Identify which cell holds the provided text, then report its [x, y] central coordinate. 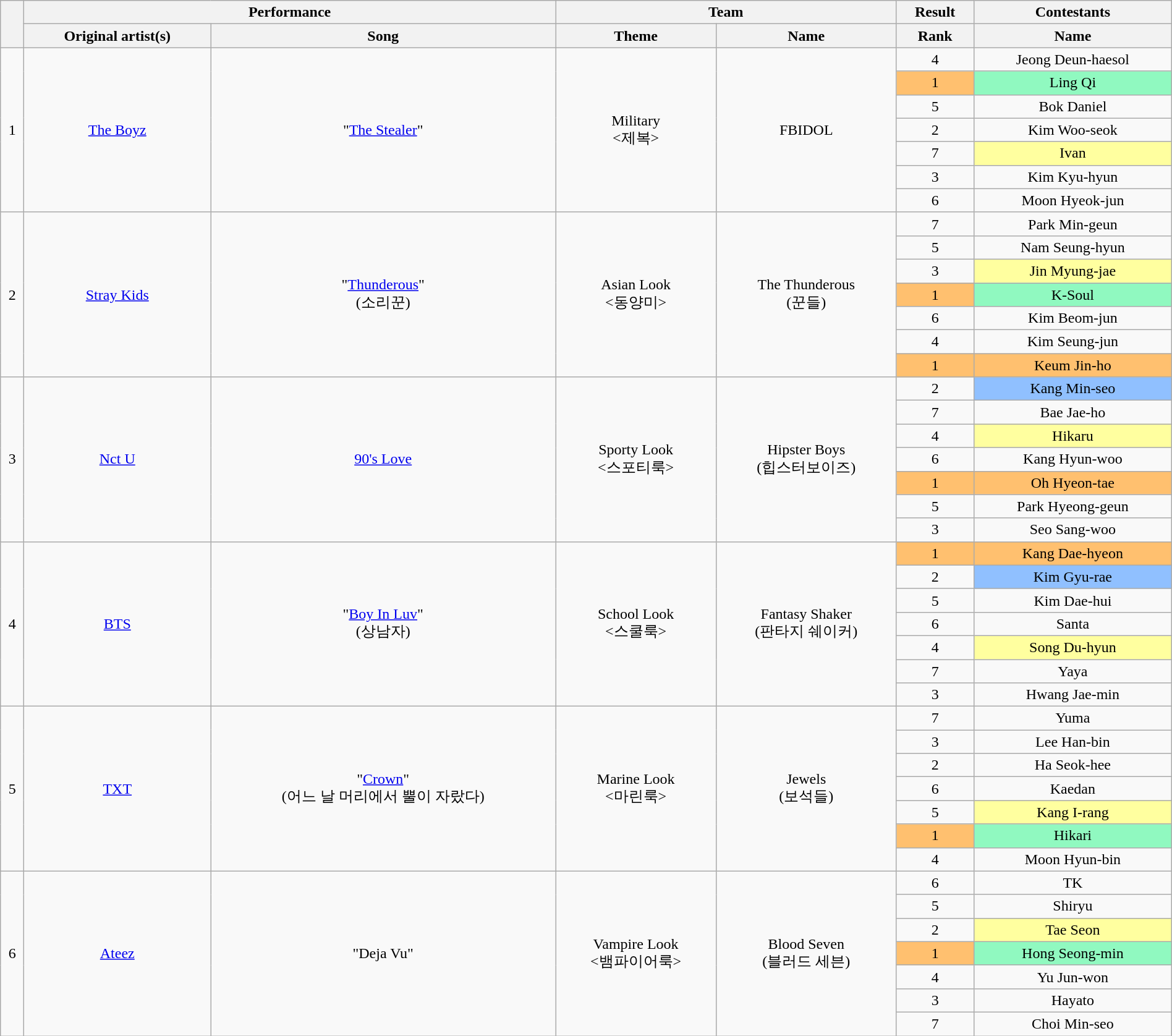
Santa [1073, 624]
Hikaru [1073, 436]
Blood Seven(블러드 세븐) [806, 953]
TXT [117, 789]
Ling Qi [1073, 83]
Ateez [117, 953]
"Crown"(어느 날 머리에서 뿔이 자랐다) [383, 789]
90's Love [383, 459]
The Thunderous(꾼들) [806, 294]
"Thunderous"(소리꾼) [383, 294]
"Deja Vu" [383, 953]
Park Hyeong-geun [1073, 506]
Yaya [1073, 671]
Song Du-hyun [1073, 647]
Bae Jae-ho [1073, 412]
Bok Daniel [1073, 106]
TK [1073, 883]
"Boy In Luv"(상남자) [383, 624]
Hwang Jae-min [1073, 695]
Nam Seung-hyun [1073, 247]
Choi Min-seo [1073, 1024]
Kim Seung-jun [1073, 342]
Kang Dae-hyeon [1073, 553]
Jewels(보석들) [806, 789]
Shiryu [1073, 906]
Kim Gyu-rae [1073, 577]
Theme [636, 36]
Ha Seok-hee [1073, 765]
Oh Hyeon-tae [1073, 483]
Nct U [117, 459]
Military<제복> [636, 130]
School Look<스쿨룩> [636, 624]
Kang Min-seo [1073, 389]
BTS [117, 624]
Jin Myung-jae [1073, 271]
Hong Seong-min [1073, 953]
Yuma [1073, 718]
Ivan [1073, 153]
Vampire Look<뱀파이어룩> [636, 953]
Song [383, 36]
Seo Sang-woo [1073, 530]
Lee Han-bin [1073, 742]
Yu Jun-won [1073, 977]
Contestants [1073, 12]
Kim Kyu-hyun [1073, 177]
Moon Hyun-bin [1073, 859]
Sporty Look<스포티룩> [636, 459]
Hikari [1073, 836]
K-Soul [1073, 295]
Keum Jin-ho [1073, 365]
Kang Hyun-woo [1073, 459]
Asian Look<동양미> [636, 294]
Kaedan [1073, 789]
Hayato [1073, 1000]
Moon Hyeok-jun [1073, 200]
Rank [935, 36]
Kang I-rang [1073, 812]
Stray Kids [117, 294]
Team [726, 12]
Kim Beom-jun [1073, 318]
Kim Woo-seok [1073, 130]
Jeong Deun-haesol [1073, 59]
"The Stealer" [383, 130]
Performance [290, 12]
Kim Dae-hui [1073, 600]
Marine Look<마린룩> [636, 789]
The Boyz [117, 130]
FBIDOL [806, 130]
Result [935, 12]
Fantasy Shaker(판타지 쉐이커) [806, 624]
Park Min-geun [1073, 224]
Hipster Boys(힙스터보이즈) [806, 459]
Original artist(s) [117, 36]
Tae Seon [1073, 930]
